Detect which cell encompasses the target text, then output its [X, Y] center coordinate. 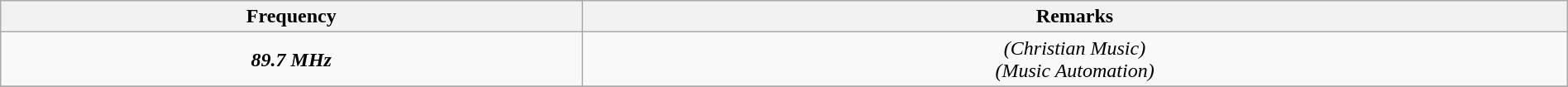
Frequency [291, 17]
(Christian Music)(Music Automation) [1075, 60]
Remarks [1075, 17]
89.7 MHz [291, 60]
